Determine the [x, y] coordinate at the center of the cell enclosing the given text.  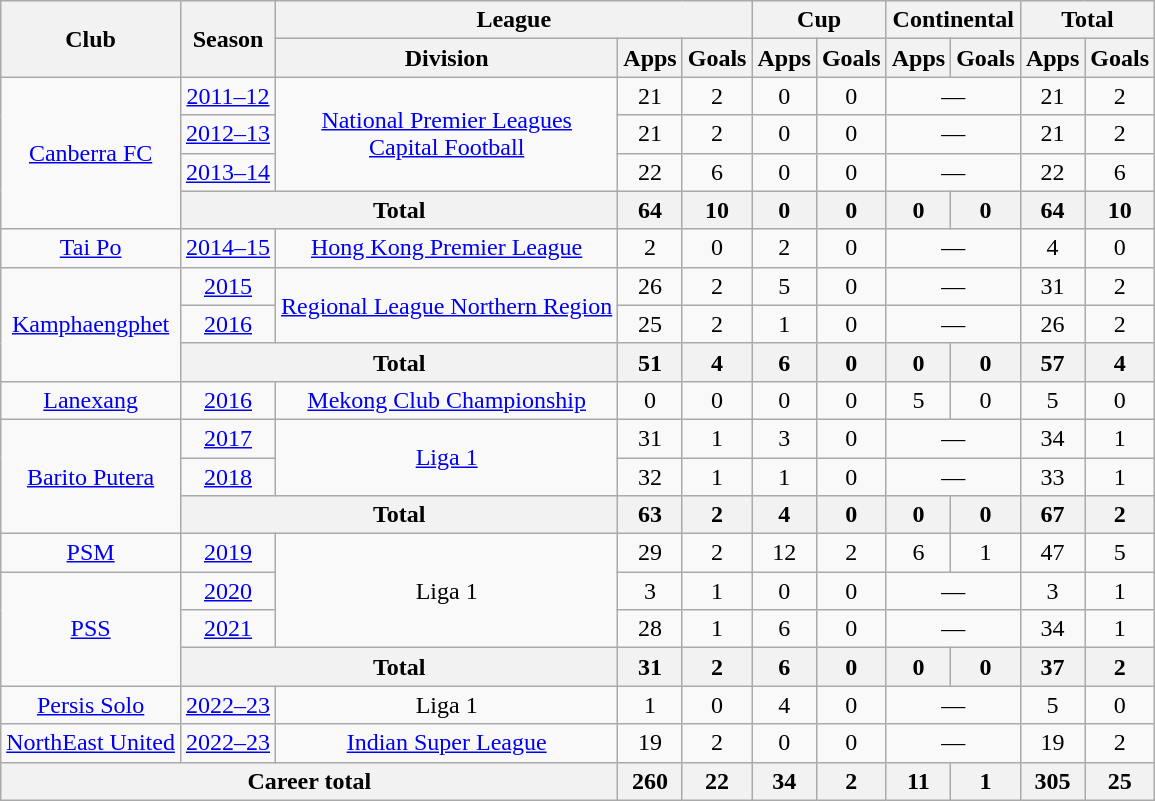
2013–14 [228, 172]
Tai Po [91, 248]
Mekong Club Championship [447, 400]
NorthEast United [91, 743]
Club [91, 39]
2012–13 [228, 134]
28 [650, 629]
Lanexang [91, 400]
PSM [91, 553]
Division [447, 58]
57 [1052, 362]
11 [918, 781]
Regional League Northern Region [447, 305]
33 [1052, 477]
47 [1052, 553]
12 [784, 553]
51 [650, 362]
Barito Putera [91, 476]
37 [1052, 667]
305 [1052, 781]
2021 [228, 629]
National Premier Leagues Capital Football [447, 134]
Kamphaengphet [91, 324]
2014–15 [228, 248]
Persis Solo [91, 705]
Career total [310, 781]
2019 [228, 553]
67 [1052, 515]
32 [650, 477]
29 [650, 553]
Season [228, 39]
Hong Kong Premier League [447, 248]
Canberra FC [91, 153]
League [514, 20]
Cup [819, 20]
Continental [953, 20]
2017 [228, 438]
260 [650, 781]
2018 [228, 477]
2011–12 [228, 96]
PSS [91, 629]
2015 [228, 286]
Indian Super League [447, 743]
63 [650, 515]
2020 [228, 591]
